Detect which cell encompasses the target text, then output its (x, y) center coordinate. 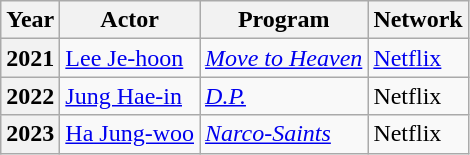
Jung Hae-in (130, 96)
Year (30, 20)
Network (418, 20)
D.P. (284, 96)
Ha Jung-woo (130, 134)
Actor (130, 20)
Program (284, 20)
2023 (30, 134)
Lee Je-hoon (130, 58)
Narco-Saints (284, 134)
2022 (30, 96)
2021 (30, 58)
Move to Heaven (284, 58)
